Return [x, y] of the center of cell containing provided text 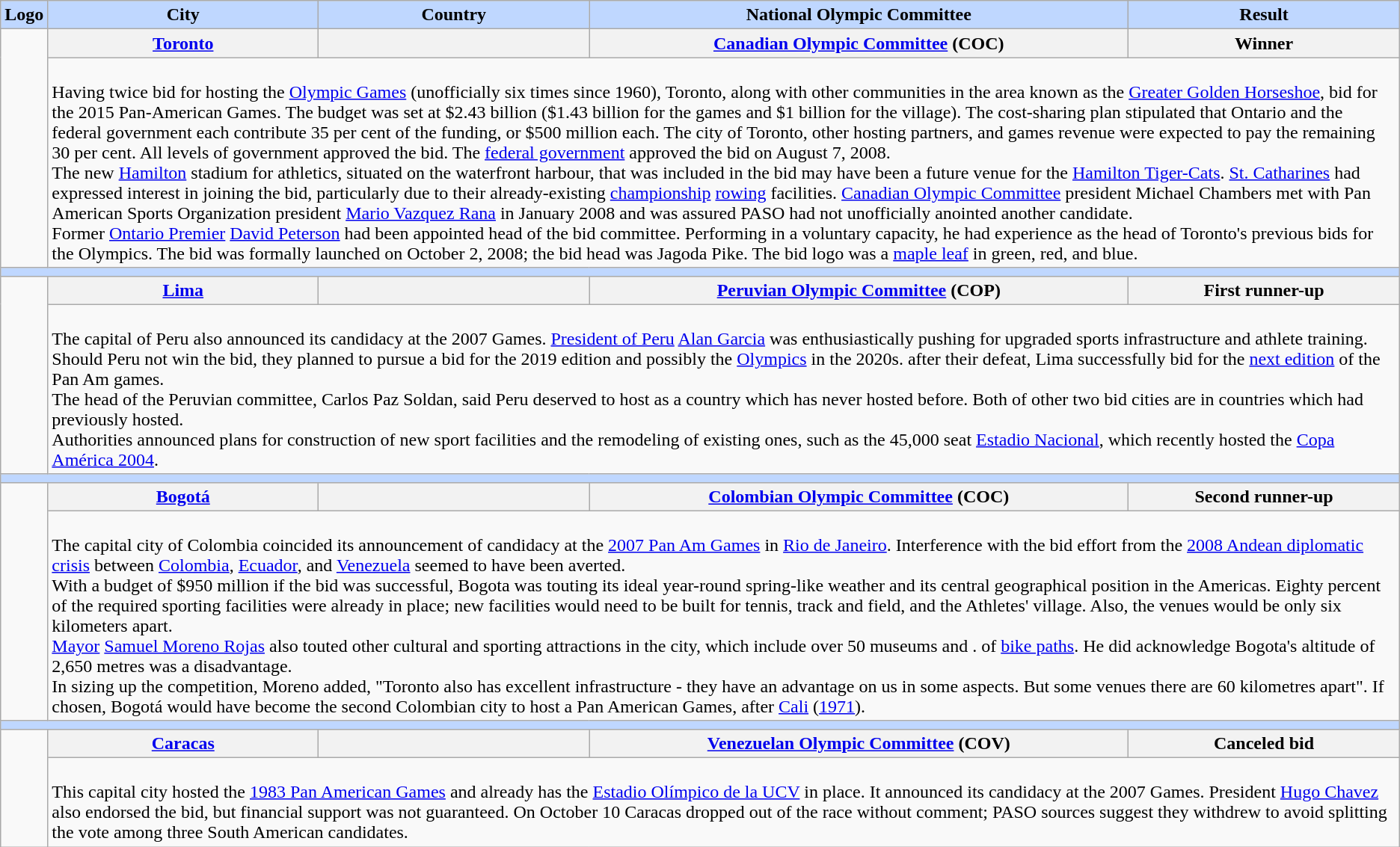
Canceled bid [1264, 743]
Result [1264, 15]
Toronto [183, 43]
Bogotá [183, 496]
Canadian Olympic Committee (COC) [859, 43]
Winner [1264, 43]
Second runner-up [1264, 496]
Country [454, 15]
Caracas [183, 743]
Venezuelan Olympic Committee (COV) [859, 743]
First runner-up [1264, 290]
City [183, 15]
Logo [24, 15]
Lima [183, 290]
Colombian Olympic Committee (COC) [859, 496]
Peruvian Olympic Committee (COP) [859, 290]
National Olympic Committee [859, 15]
